Identify which cell holds the provided text, then report its [X, Y] central coordinate. 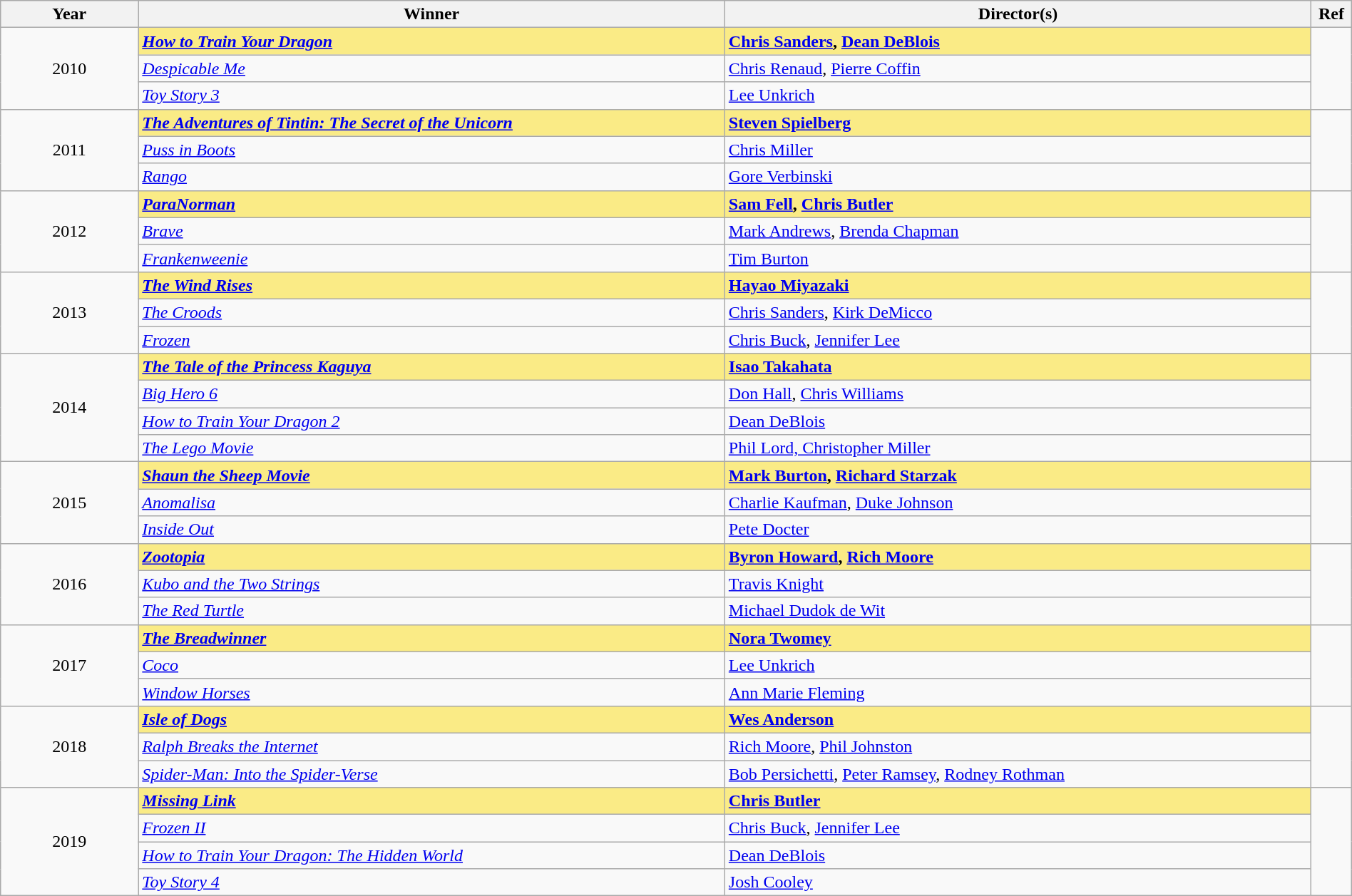
Chris Sanders, Dean DeBlois [1018, 41]
The Breadwinner [431, 638]
Byron Howard, Rich Moore [1018, 557]
Rango [431, 177]
2014 [70, 408]
Director(s) [1018, 14]
Big Hero 6 [431, 394]
Frankenweenie [431, 258]
Wes Anderson [1018, 719]
Winner [431, 14]
Michael Dudok de Wit [1018, 611]
Isle of Dogs [431, 719]
Despicable Me [431, 68]
2010 [70, 68]
Ralph Breaks the Internet [431, 746]
How to Train Your Dragon: The Hidden World [431, 855]
Rich Moore, Phil Johnston [1018, 746]
2019 [70, 842]
2015 [70, 503]
Ann Marie Fleming [1018, 692]
Inside Out [431, 530]
The Adventures of Tintin: The Secret of the Unicorn [431, 123]
Toy Story 3 [431, 96]
The Tale of the Princess Kaguya [431, 367]
Bob Persichetti, Peter Ramsey, Rodney Rothman [1018, 773]
How to Train Your Dragon [431, 41]
2018 [70, 746]
2012 [70, 231]
2017 [70, 665]
Puss in Boots [431, 150]
Coco [431, 665]
Zootopia [431, 557]
2016 [70, 584]
Nora Twomey [1018, 638]
Mark Andrews, Brenda Chapman [1018, 231]
Hayao Miyazaki [1018, 285]
Mark Burton, Richard Starzak [1018, 475]
Toy Story 4 [431, 882]
Frozen II [431, 828]
Gore Verbinski [1018, 177]
The Red Turtle [431, 611]
Shaun the Sheep Movie [431, 475]
Pete Docter [1018, 530]
Brave [431, 231]
Travis Knight [1018, 584]
2013 [70, 312]
The Lego Movie [431, 448]
Tim Burton [1018, 258]
Spider-Man: Into the Spider-Verse [431, 773]
Chris Renaud, Pierre Coffin [1018, 68]
Window Horses [431, 692]
Isao Takahata [1018, 367]
Josh Cooley [1018, 882]
Chris Butler [1018, 801]
The Croods [431, 312]
Missing Link [431, 801]
Frozen [431, 340]
Kubo and the Two Strings [431, 584]
Year [70, 14]
The Wind Rises [431, 285]
2011 [70, 150]
Sam Fell, Chris Butler [1018, 204]
Don Hall, Chris Williams [1018, 394]
Charlie Kaufman, Duke Johnson [1018, 503]
Steven Spielberg [1018, 123]
Anomalisa [431, 503]
How to Train Your Dragon 2 [431, 421]
Phil Lord, Christopher Miller [1018, 448]
Ref [1331, 14]
Chris Miller [1018, 150]
Chris Sanders, Kirk DeMicco [1018, 312]
ParaNorman [431, 204]
